Capture the cell that displays the provided text and extract its (X, Y) central coordinate. 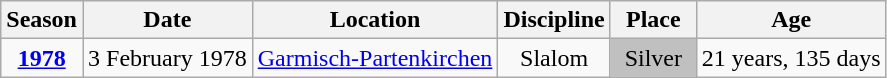
1978 (42, 58)
Silver (653, 58)
Age (791, 20)
21 years, 135 days (791, 58)
Location (375, 20)
Slalom (554, 58)
3 February 1978 (167, 58)
Date (167, 20)
Discipline (554, 20)
Garmisch-Partenkirchen (375, 58)
Place (653, 20)
Season (42, 20)
